Locate the cell with the specified text and output its [X, Y] center coordinate. 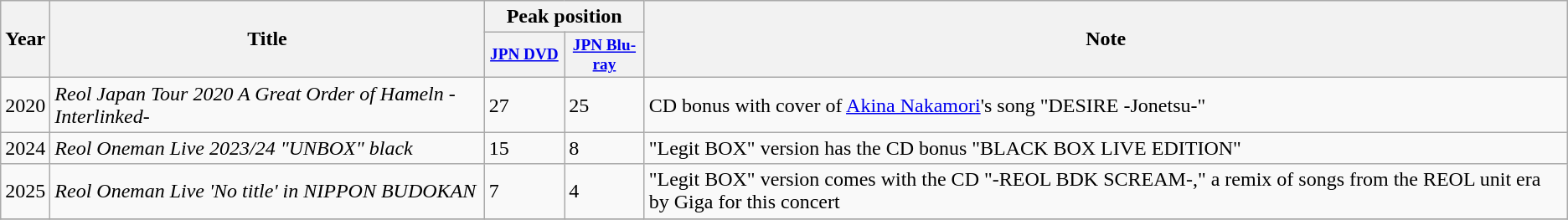
27 [524, 105]
25 [605, 105]
Year [25, 39]
Note [1106, 39]
"Legit BOX" version comes with the CD "-REOL BDK SCREAM-," a remix of songs from the REOL unit era by Giga for this concert [1106, 191]
Peak position [565, 17]
15 [524, 148]
8 [605, 148]
4 [605, 191]
Reol Japan Tour 2020 A Great Order of Hameln -Interlinked- [267, 105]
Reol Oneman Live 'No title' in NIPPON BUDOKAN [267, 191]
Reol Oneman Live 2023/24 "UNBOX" black [267, 148]
2024 [25, 148]
2020 [25, 105]
Title [267, 39]
"Legit BOX" version has the CD bonus "BLACK BOX LIVE EDITION" [1106, 148]
JPN DVD [524, 55]
JPN Blu-ray [605, 55]
2025 [25, 191]
CD bonus with cover of Akina Nakamori's song "DESIRE -Jonetsu-" [1106, 105]
7 [524, 191]
